Identify which cell holds the provided text, then report its [X, Y] central coordinate. 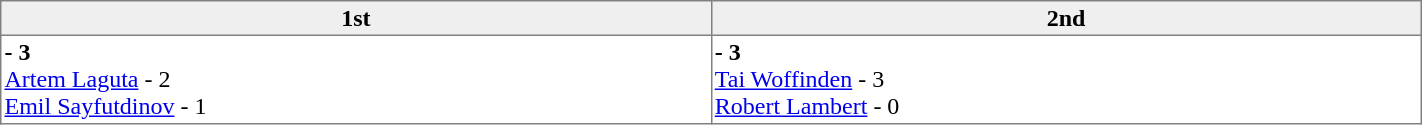
- 3Tai Woffinden - 3Robert Lambert - 0 [1066, 79]
1st [356, 18]
2nd [1066, 18]
- 3Artem Laguta - 2Emil Sayfutdinov - 1 [356, 79]
